Output the (x, y) coordinate of the center of the cell containing the given text.  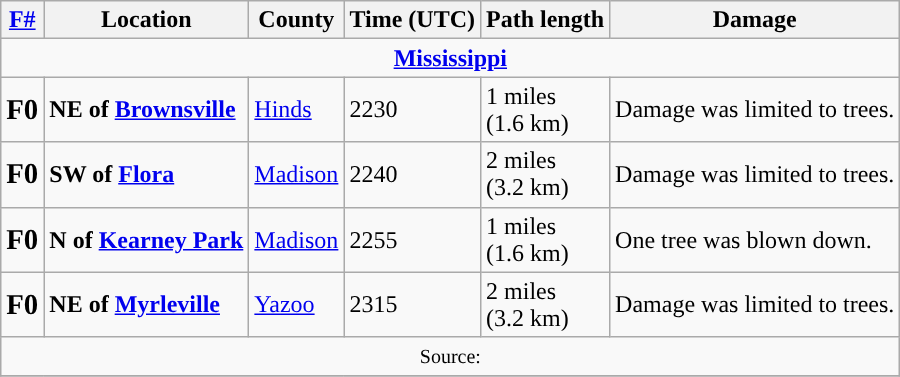
NE of Brownsville (146, 110)
Hinds (296, 110)
Time (UTC) (412, 20)
N of Kearney Park (146, 240)
NE of Myrleville (146, 304)
Path length (546, 20)
Source: (450, 356)
2315 (412, 304)
Damage (755, 20)
2240 (412, 174)
County (296, 20)
Location (146, 20)
F# (22, 20)
2255 (412, 240)
SW of Flora (146, 174)
Yazoo (296, 304)
Mississippi (450, 58)
One tree was blown down. (755, 240)
2230 (412, 110)
